Identify which cell holds the provided text, then report its (X, Y) central coordinate. 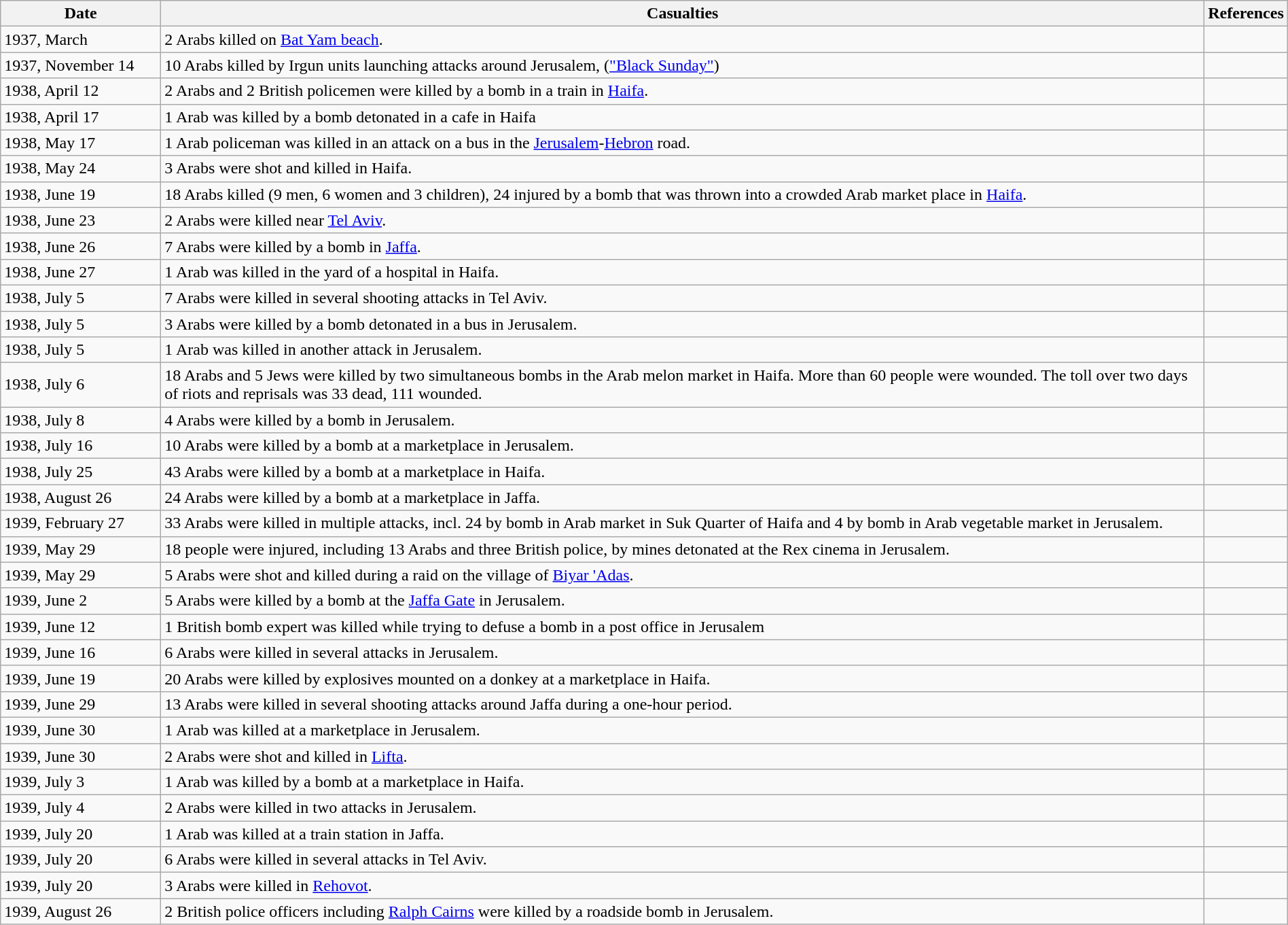
2 Arabs were killed near Tel Aviv. (683, 220)
1 Arab was killed in another attack in Jerusalem. (683, 350)
References (1246, 14)
5 Arabs were shot and killed during a raid on the village of Biyar 'Adas. (683, 575)
1938, April 17 (81, 117)
1 Arab was killed at a train station in Jaffa. (683, 834)
2 Arabs were shot and killed in Lifta. (683, 756)
10 Arabs were killed by a bomb at a marketplace in Jerusalem. (683, 446)
3 Arabs were killed by a bomb detonated in a bus in Jerusalem. (683, 324)
1937, March (81, 39)
1938, July 25 (81, 472)
1939, June 29 (81, 704)
3 Arabs were shot and killed in Haifa. (683, 169)
1 British bomb expert was killed while trying to defuse a bomb in a post office in Jerusalem (683, 627)
1939, June 12 (81, 627)
1 Arab policeman was killed in an attack on a bus in the Jerusalem-Hebron road. (683, 143)
3 Arabs were killed in Rehovot. (683, 886)
4 Arabs were killed by a bomb in Jerusalem. (683, 420)
1938, June 26 (81, 246)
10 Arabs killed by Irgun units launching attacks around Jerusalem, ("Black Sunday") (683, 65)
2 Arabs killed on Bat Yam beach. (683, 39)
1938, May 17 (81, 143)
20 Arabs were killed by explosives mounted on a donkey at a marketplace in Haifa. (683, 678)
1937, November 14 (81, 65)
1939, June 19 (81, 678)
Casualties (683, 14)
1 Arab was killed at a marketplace in Jerusalem. (683, 730)
18 people were injured, including 13 Arabs and three British police, by mines detonated at the Rex cinema in Jerusalem. (683, 549)
1 Arab was killed by a bomb at a marketplace in Haifa. (683, 782)
5 Arabs were killed by a bomb at the Jaffa Gate in Jerusalem. (683, 601)
1938, June 19 (81, 194)
1939, August 26 (81, 911)
2 British police officers including Ralph Cairns were killed by a roadside bomb in Jerusalem. (683, 911)
1 Arab was killed by a bomb detonated in a cafe in Haifa (683, 117)
18 Arabs killed (9 men, 6 women and 3 children), 24 injured by a bomb that was thrown into a crowded Arab market place in Haifa. (683, 194)
1938, August 26 (81, 498)
1938, July 16 (81, 446)
1938, July 8 (81, 420)
1938, April 12 (81, 91)
1938, May 24 (81, 169)
1 Arab was killed in the yard of a hospital in Haifa. (683, 272)
2 Arabs and 2 British policemen were killed by a bomb in a train in Haifa. (683, 91)
1939, July 3 (81, 782)
1938, July 6 (81, 385)
6 Arabs were killed in several attacks in Jerusalem. (683, 652)
43 Arabs were killed by a bomb at a marketplace in Haifa. (683, 472)
6 Arabs were killed in several attacks in Tel Aviv. (683, 860)
1938, June 27 (81, 272)
7 Arabs were killed in several shooting attacks in Tel Aviv. (683, 298)
2 Arabs were killed in two attacks in Jerusalem. (683, 808)
1939, February 27 (81, 523)
13 Arabs were killed in several shooting attacks around Jaffa during a one-hour period. (683, 704)
1939, July 4 (81, 808)
1939, June 2 (81, 601)
1938, June 23 (81, 220)
1939, June 16 (81, 652)
24 Arabs were killed by a bomb at a marketplace in Jaffa. (683, 498)
Date (81, 14)
7 Arabs were killed by a bomb in Jaffa. (683, 246)
